Scan for the cell matching the given text and deliver its (X, Y) coordinate at center. 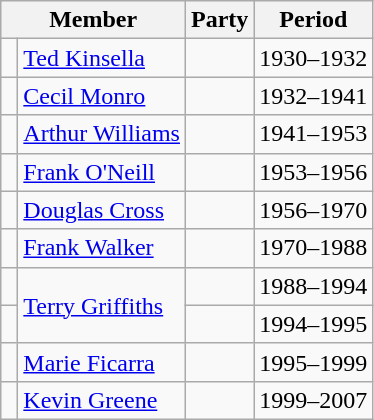
Frank Walker (102, 248)
Marie Ficarra (102, 362)
Cecil Monro (102, 96)
1999–2007 (314, 400)
Douglas Cross (102, 210)
Terry Griffiths (102, 305)
Party (219, 20)
1994–1995 (314, 324)
Kevin Greene (102, 400)
1941–1953 (314, 134)
1956–1970 (314, 210)
1953–1956 (314, 172)
Ted Kinsella (102, 58)
Frank O'Neill (102, 172)
1932–1941 (314, 96)
Member (94, 20)
1930–1932 (314, 58)
1988–1994 (314, 286)
1970–1988 (314, 248)
Arthur Williams (102, 134)
1995–1999 (314, 362)
Period (314, 20)
